Identify which cell holds the provided text, then report its (x, y) central coordinate. 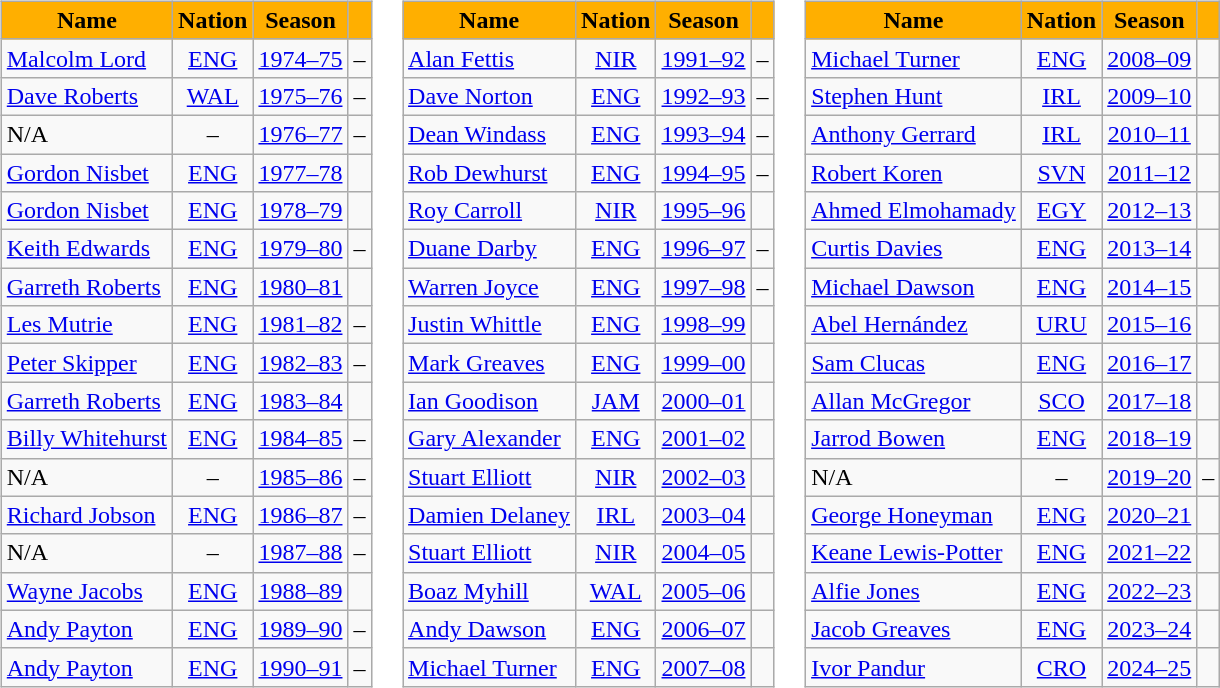
EGY (1061, 211)
2019–20 (1150, 477)
1975–76 (300, 96)
2024–25 (1150, 667)
Malcolm Lord (86, 58)
1985–86 (300, 477)
2016–17 (1150, 363)
1992–93 (704, 96)
Duane Darby (490, 249)
1993–94 (704, 134)
Dave Roberts (86, 96)
Andy Dawson (490, 629)
Jarrod Bowen (914, 439)
SVN (1061, 173)
JAM (616, 401)
Richard Jobson (86, 515)
1995–96 (704, 211)
2003–04 (704, 515)
Peter Skipper (86, 363)
George Honeyman (914, 515)
1996–97 (704, 249)
1994–95 (704, 173)
Keith Edwards (86, 249)
2018–19 (1150, 439)
Dean Windass (490, 134)
2002–03 (704, 477)
2021–22 (1150, 553)
Allan McGregor (914, 401)
Ivor Pandur (914, 667)
2022–23 (1150, 591)
1976–77 (300, 134)
Boaz Myhill (490, 591)
2011–12 (1150, 173)
Sam Clucas (914, 363)
Dave Norton (490, 96)
Jacob Greaves (914, 629)
1990–91 (300, 667)
1998–99 (704, 325)
1983–84 (300, 401)
2015–16 (1150, 325)
1982–83 (300, 363)
Billy Whitehurst (86, 439)
Justin Whittle (490, 325)
Alfie Jones (914, 591)
SCO (1061, 401)
Robert Koren (914, 173)
1977–78 (300, 173)
1980–81 (300, 287)
Warren Joyce (490, 287)
1974–75 (300, 58)
Rob Dewhurst (490, 173)
1989–90 (300, 629)
2012–13 (1150, 211)
Anthony Gerrard (914, 134)
Mark Greaves (490, 363)
1979–80 (300, 249)
2009–10 (1150, 96)
2020–21 (1150, 515)
2023–24 (1150, 629)
2000–01 (704, 401)
Wayne Jacobs (86, 591)
Keane Lewis-Potter (914, 553)
Ahmed Elmohamady (914, 211)
1986–87 (300, 515)
Michael Dawson (914, 287)
1991–92 (704, 58)
2001–02 (704, 439)
Gary Alexander (490, 439)
2007–08 (704, 667)
1988–89 (300, 591)
Curtis Davies (914, 249)
1981–82 (300, 325)
1978–79 (300, 211)
2004–05 (704, 553)
1997–98 (704, 287)
2014–15 (1150, 287)
2006–07 (704, 629)
1999–00 (704, 363)
1987–88 (300, 553)
1984–85 (300, 439)
Alan Fettis (490, 58)
2008–09 (1150, 58)
Les Mutrie (86, 325)
CRO (1061, 667)
Stephen Hunt (914, 96)
Roy Carroll (490, 211)
2013–14 (1150, 249)
Ian Goodison (490, 401)
URU (1061, 325)
Abel Hernández (914, 325)
2010–11 (1150, 134)
Damien Delaney (490, 515)
2017–18 (1150, 401)
2005–06 (704, 591)
